From the cell containing the given text, extract its center point as (X, Y) coordinate. 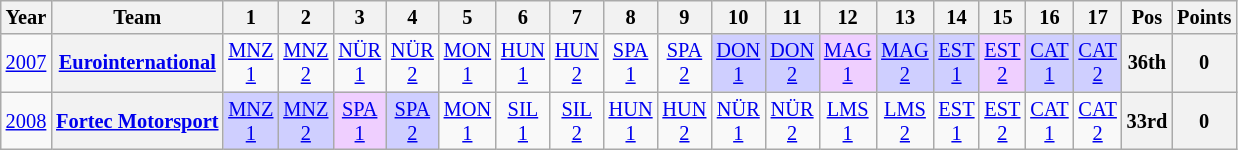
2 (306, 17)
5 (468, 17)
36th (1147, 63)
1 (250, 17)
6 (523, 17)
14 (957, 17)
4 (412, 17)
DON1 (738, 63)
11 (792, 17)
SIL1 (523, 121)
MAG1 (848, 63)
Pos (1147, 17)
12 (848, 17)
Eurointernational (137, 63)
9 (684, 17)
MAG2 (904, 63)
Team (137, 17)
DON2 (792, 63)
2007 (26, 63)
3 (360, 17)
LMS1 (848, 121)
16 (1049, 17)
33rd (1147, 121)
15 (1002, 17)
2008 (26, 121)
7 (577, 17)
SIL2 (577, 121)
17 (1098, 17)
Points (1204, 17)
8 (631, 17)
LMS2 (904, 121)
13 (904, 17)
10 (738, 17)
Fortec Motorsport (137, 121)
Year (26, 17)
